For the text-containing cell, return its midpoint in [x, y] coordinate format. 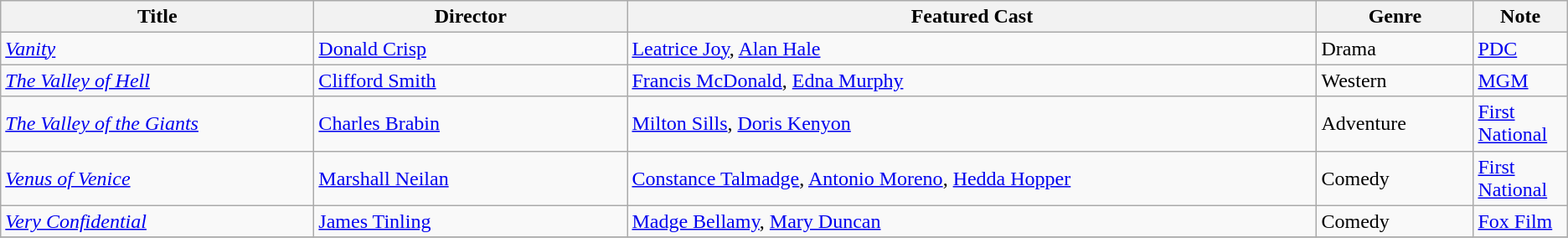
Francis McDonald, Edna Murphy [972, 80]
Venus of Venice [157, 178]
Leatrice Joy, Alan Hale [972, 49]
Very Confidential [157, 221]
Clifford Smith [471, 80]
Milton Sills, Doris Kenyon [972, 124]
MGM [1520, 80]
Title [157, 17]
Donald Crisp [471, 49]
Genre [1395, 17]
Adventure [1395, 124]
Western [1395, 80]
Marshall Neilan [471, 178]
Constance Talmadge, Antonio Moreno, Hedda Hopper [972, 178]
Director [471, 17]
Featured Cast [972, 17]
The Valley of the Giants [157, 124]
Charles Brabin [471, 124]
Note [1520, 17]
Madge Bellamy, Mary Duncan [972, 221]
Drama [1395, 49]
Fox Film [1520, 221]
PDC [1520, 49]
The Valley of Hell [157, 80]
Vanity [157, 49]
James Tinling [471, 221]
